Return (x, y) of the center of cell containing provided text 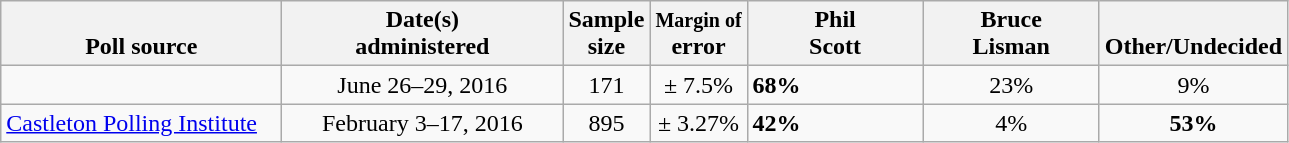
± 7.5% (698, 85)
PhilScott (835, 34)
9% (1193, 85)
53% (1193, 123)
Date(s)administered (422, 34)
Poll source (142, 34)
June 26–29, 2016 (422, 85)
Margin oferror (698, 34)
February 3–17, 2016 (422, 123)
42% (835, 123)
Castleton Polling Institute (142, 123)
4% (1011, 123)
Samplesize (606, 34)
171 (606, 85)
895 (606, 123)
23% (1011, 85)
BruceLisman (1011, 34)
68% (835, 85)
± 3.27% (698, 123)
Other/Undecided (1193, 34)
